For the text-containing cell, return its midpoint in (x, y) coordinate format. 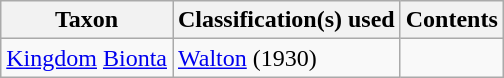
Contents (452, 20)
Taxon (87, 20)
Classification(s) used (286, 20)
Walton (1930) (286, 58)
Kingdom Bionta (87, 58)
